Locate the cell with the specified text and output its [x, y] center coordinate. 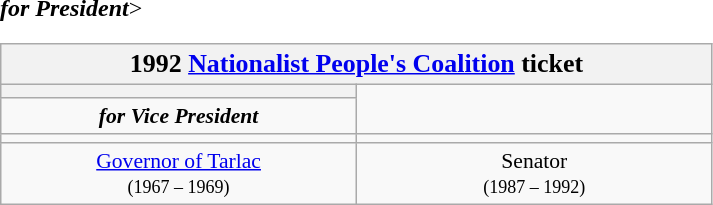
for Vice President [179, 116]
1992 Nationalist People's Coalition ticket [356, 64]
Senator(1987 – 1992) [534, 174]
Governor of Tarlac(1967 – 1969) [179, 174]
